Search for the cell housing the specified text and yield its [x, y] center coordinate. 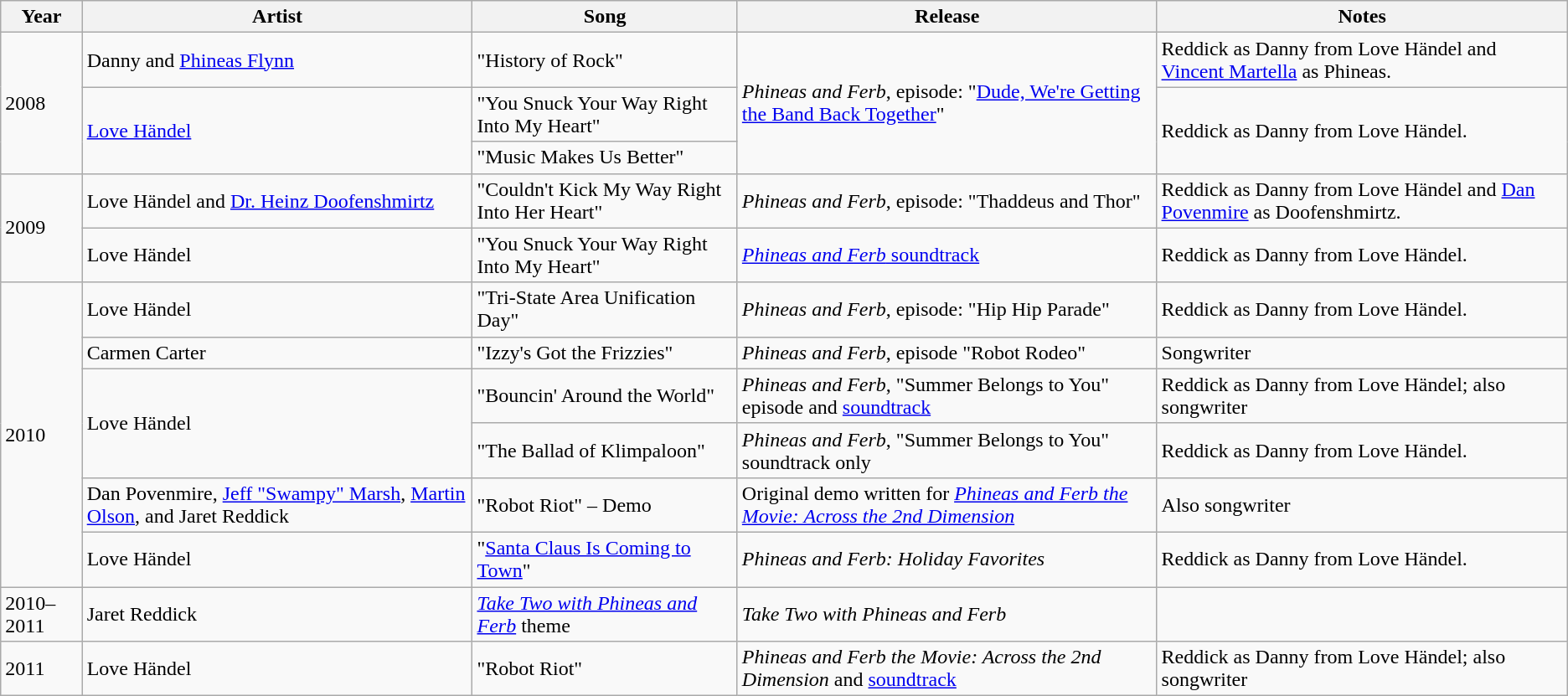
Original demo written for Phineas and Ferb the Movie: Across the 2nd Dimension [946, 504]
2010 [42, 434]
Phineas and Ferb, episode: "Hip Hip Parade" [946, 310]
"Izzy's Got the Frizzies" [605, 353]
2009 [42, 228]
Songwriter [1362, 353]
"Robot Riot" – Demo [605, 504]
"The Ballad of Klimpaloon" [605, 451]
Phineas and Ferb, episode: "Thaddeus and Thor" [946, 201]
Reddick as Danny from Love Händel and Vincent Martella as Phineas. [1362, 60]
Dan Povenmire, Jeff "Swampy" Marsh, Martin Olson, and Jaret Reddick [277, 504]
Release [946, 17]
Also songwriter [1362, 504]
"Music Makes Us Better" [605, 157]
2010–2011 [42, 613]
"History of Rock" [605, 60]
Carmen Carter [277, 353]
Reddick as Danny from Love Händel and Dan Povenmire as Doofenshmirtz. [1362, 201]
"Couldn't Kick My Way Right Into Her Heart" [605, 201]
Song [605, 17]
Take Two with Phineas and Ferb [946, 613]
Phineas and Ferb soundtrack [946, 255]
Phineas and Ferb the Movie: Across the 2nd Dimension and soundtrack [946, 668]
Love Händel and Dr. Heinz Doofenshmirtz [277, 201]
"Robot Riot" [605, 668]
Artist [277, 17]
Phineas and Ferb, episode: "Dude, We're Getting the Band Back Together" [946, 103]
Phineas and Ferb, "Summer Belongs to You" soundtrack only [946, 451]
Danny and Phineas Flynn [277, 60]
Take Two with Phineas and Ferb theme [605, 613]
2008 [42, 103]
Phineas and Ferb: Holiday Favorites [946, 559]
"Santa Claus Is Coming to Town" [605, 559]
"Tri-State Area Unification Day" [605, 310]
"Bouncin' Around the World" [605, 395]
Notes [1362, 17]
Year [42, 17]
Jaret Reddick [277, 613]
Phineas and Ferb, episode "Robot Rodeo" [946, 353]
Phineas and Ferb, "Summer Belongs to You" episode and soundtrack [946, 395]
2011 [42, 668]
